Pinpoint the cell where the given text exists, returning its [x, y] midpoint coordinate. 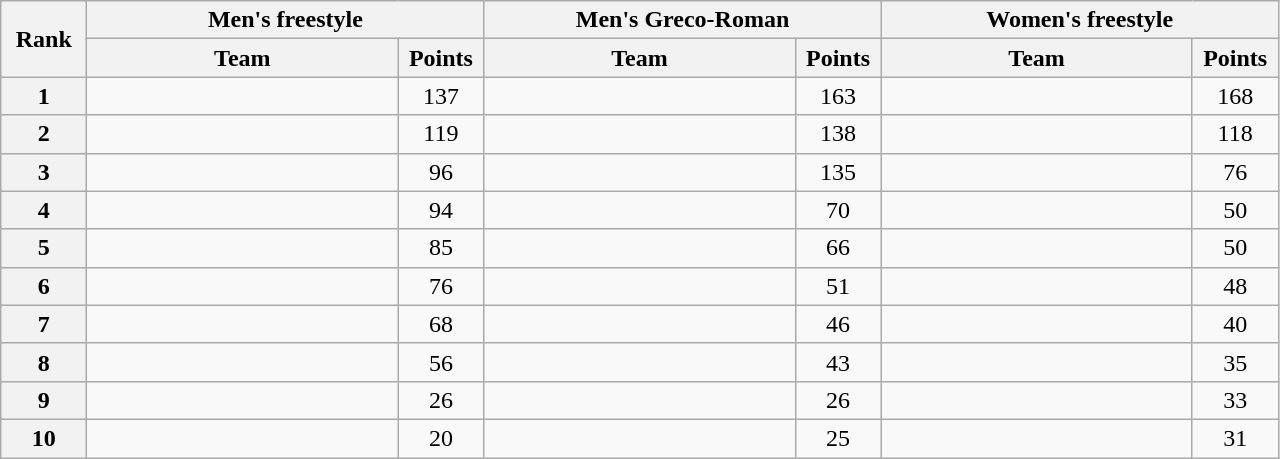
85 [441, 248]
43 [838, 362]
70 [838, 210]
40 [1235, 324]
138 [838, 134]
163 [838, 96]
5 [44, 248]
96 [441, 172]
35 [1235, 362]
20 [441, 438]
51 [838, 286]
10 [44, 438]
6 [44, 286]
68 [441, 324]
8 [44, 362]
119 [441, 134]
7 [44, 324]
31 [1235, 438]
94 [441, 210]
Rank [44, 39]
25 [838, 438]
33 [1235, 400]
Women's freestyle [1080, 20]
Men's freestyle [286, 20]
4 [44, 210]
66 [838, 248]
48 [1235, 286]
118 [1235, 134]
46 [838, 324]
2 [44, 134]
56 [441, 362]
Men's Greco-Roman [682, 20]
168 [1235, 96]
135 [838, 172]
3 [44, 172]
137 [441, 96]
9 [44, 400]
1 [44, 96]
